Extract the [x, y] coordinate from the center of the cell holding the provided text.  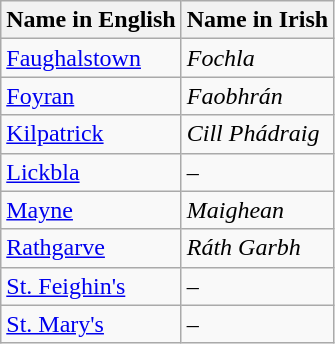
Mayne [91, 210]
Name in English [91, 20]
Kilpatrick [91, 134]
St. Feighin's [91, 286]
Foyran [91, 96]
Lickbla [91, 172]
St. Mary's [91, 324]
Maighean [257, 210]
Faobhrán [257, 96]
Fochla [257, 58]
Cill Phádraig [257, 134]
Rathgarve [91, 248]
Faughalstown [91, 58]
Name in Irish [257, 20]
Ráth Garbh [257, 248]
